Find where the given text appears and provide that cell's center as (x, y) coordinate. 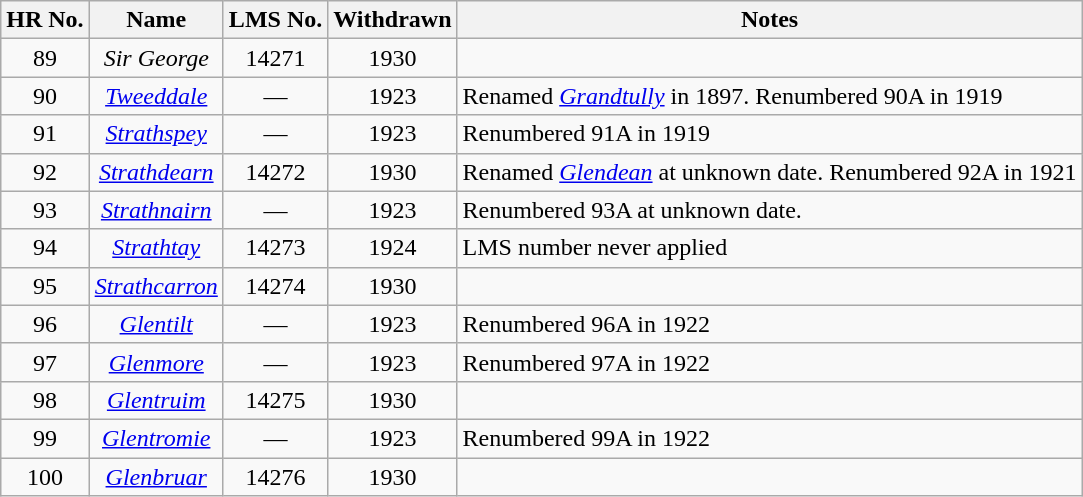
Renumbered 91A in 1919 (770, 134)
Withdrawn (392, 20)
89 (45, 58)
Strathspey (156, 134)
Renamed Grandtully in 1897. Renumbered 90A in 1919 (770, 96)
100 (45, 477)
97 (45, 362)
14273 (275, 248)
Glenmore (156, 362)
Name (156, 20)
Renamed Glendean at unknown date. Renumbered 92A in 1921 (770, 172)
94 (45, 248)
Glentromie (156, 438)
14272 (275, 172)
93 (45, 210)
Sir George (156, 58)
90 (45, 96)
98 (45, 400)
99 (45, 438)
Strathdearn (156, 172)
14275 (275, 400)
91 (45, 134)
Glenbruar (156, 477)
Renumbered 93A at unknown date. (770, 210)
LMS No. (275, 20)
Strathtay (156, 248)
92 (45, 172)
Notes (770, 20)
14271 (275, 58)
Renumbered 96A in 1922 (770, 324)
14276 (275, 477)
Tweeddale (156, 96)
Glentruim (156, 400)
Strathnairn (156, 210)
1924 (392, 248)
Glentilt (156, 324)
Renumbered 97A in 1922 (770, 362)
95 (45, 286)
Strathcarron (156, 286)
Renumbered 99A in 1922 (770, 438)
96 (45, 324)
LMS number never applied (770, 248)
HR No. (45, 20)
14274 (275, 286)
